Provide the (x, y) coordinate of the cell's center where the given text is located.  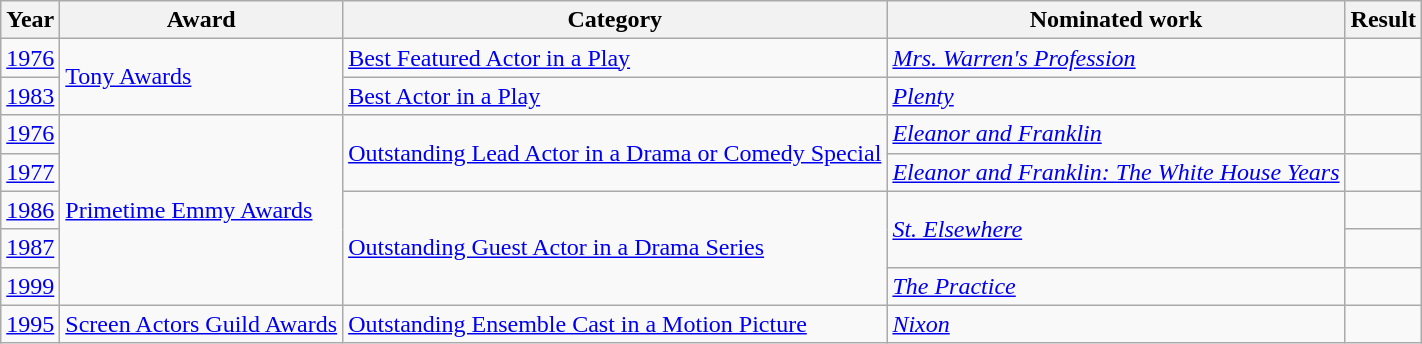
Nixon (1116, 324)
Year (30, 20)
Category (615, 20)
Primetime Emmy Awards (202, 210)
Outstanding Ensemble Cast in a Motion Picture (615, 324)
Award (202, 20)
Best Featured Actor in a Play (615, 58)
Screen Actors Guild Awards (202, 324)
Best Actor in a Play (615, 96)
Outstanding Guest Actor in a Drama Series (615, 248)
Plenty (1116, 96)
1995 (30, 324)
St. Elsewhere (1116, 229)
1977 (30, 172)
Outstanding Lead Actor in a Drama or Comedy Special (615, 153)
Eleanor and Franklin: The White House Years (1116, 172)
1986 (30, 210)
The Practice (1116, 286)
Mrs. Warren's Profession (1116, 58)
Tony Awards (202, 77)
1983 (30, 96)
Result (1383, 20)
Nominated work (1116, 20)
Eleanor and Franklin (1116, 134)
1999 (30, 286)
1987 (30, 248)
